For the text-containing cell, return its midpoint in [x, y] coordinate format. 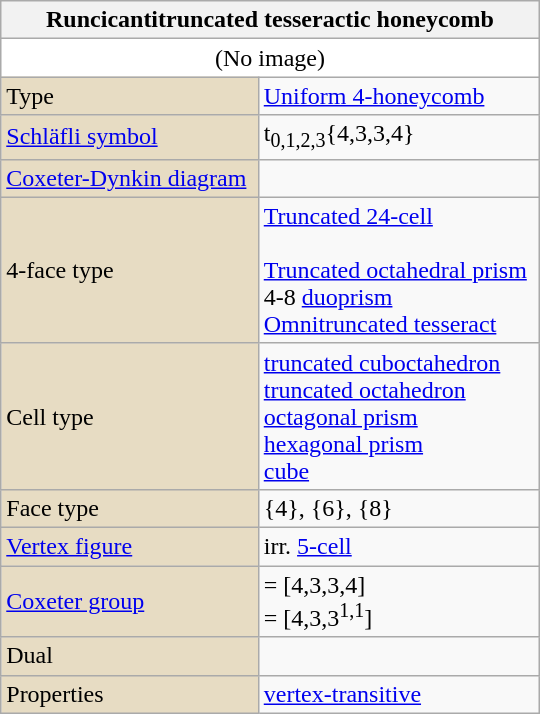
truncated cuboctahedron truncated octahedron octagonal prism hexagonal prism cube [398, 416]
4-face type [130, 270]
Schläfli symbol [130, 137]
(No image) [270, 58]
Vertex figure [130, 547]
Properties [130, 694]
Coxeter group [130, 602]
Uniform 4-honeycomb [398, 96]
vertex-transitive [398, 694]
Type [130, 96]
{4}, {6}, {8} [398, 508]
t0,1,2,3{4,3,3,4} [398, 137]
Truncated 24-cell Truncated octahedral prism 4-8 duoprism Omnitruncated tesseract [398, 270]
= [4,3,3,4] = [4,3,31,1] [398, 602]
Cell type [130, 416]
irr. 5-cell [398, 547]
Runcicantitruncated tesseractic honeycomb [270, 20]
Coxeter-Dynkin diagram [130, 178]
Dual [130, 656]
Face type [130, 508]
